Search for the cell housing the specified text and yield its [x, y] center coordinate. 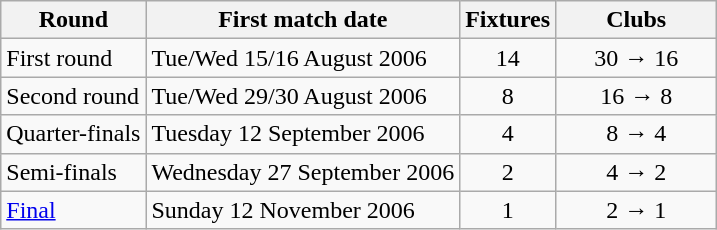
Sunday 12 November 2006 [303, 210]
2 → 1 [636, 210]
Fixtures [508, 20]
Tuesday 12 September 2006 [303, 134]
4 → 2 [636, 172]
1 [508, 210]
First round [74, 58]
14 [508, 58]
16 → 8 [636, 96]
30 → 16 [636, 58]
First match date [303, 20]
Quarter-finals [74, 134]
Tue/Wed 15/16 August 2006 [303, 58]
Second round [74, 96]
8 [508, 96]
Tue/Wed 29/30 August 2006 [303, 96]
Semi-finals [74, 172]
Round [74, 20]
Clubs [636, 20]
8 → 4 [636, 134]
Final [74, 210]
2 [508, 172]
4 [508, 134]
Wednesday 27 September 2006 [303, 172]
